Pinpoint the cell where the given text exists, returning its (x, y) midpoint coordinate. 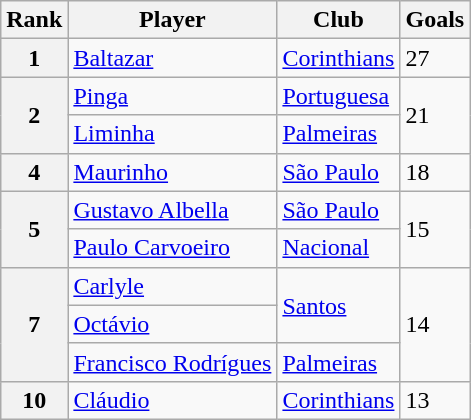
1 (34, 58)
Maurinho (172, 172)
27 (435, 58)
15 (435, 229)
10 (34, 400)
18 (435, 172)
Portuguesa (338, 96)
Pinga (172, 96)
13 (435, 400)
Liminha (172, 134)
4 (34, 172)
Santos (338, 305)
Paulo Carvoeiro (172, 248)
5 (34, 229)
2 (34, 115)
21 (435, 115)
Baltazar (172, 58)
Cláudio (172, 400)
Rank (34, 20)
Goals (435, 20)
14 (435, 324)
Carlyle (172, 286)
Francisco Rodrígues (172, 362)
7 (34, 324)
Gustavo Albella (172, 210)
Nacional (338, 248)
Octávio (172, 324)
Club (338, 20)
Player (172, 20)
